Return [x, y] of the center of cell containing provided text 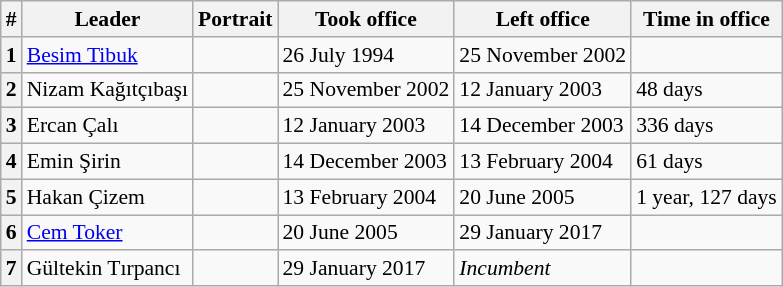
Took office [366, 19]
26 July 1994 [366, 55]
Nizam Kağıtçıbaşı [108, 90]
Hakan Çizem [108, 197]
# [12, 19]
Ercan Çalı [108, 126]
48 days [706, 90]
Cem Toker [108, 233]
3 [12, 126]
Incumbent [542, 269]
61 days [706, 162]
2 [12, 90]
4 [12, 162]
6 [12, 233]
336 days [706, 126]
Time in office [706, 19]
Emin Şirin [108, 162]
1 [12, 55]
Portrait [235, 19]
Leader [108, 19]
7 [12, 269]
Besim Tibuk [108, 55]
Left office [542, 19]
5 [12, 197]
1 year, 127 days [706, 197]
Gültekin Tırpancı [108, 269]
